Pinpoint the cell where the given text exists, returning its [x, y] midpoint coordinate. 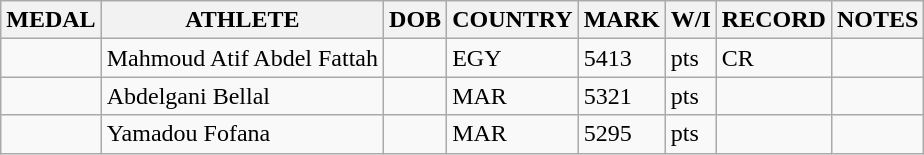
DOB [416, 20]
ATHLETE [242, 20]
NOTES [877, 20]
CR [774, 58]
EGY [513, 58]
W/I [690, 20]
RECORD [774, 20]
Yamadou Fofana [242, 134]
COUNTRY [513, 20]
5321 [622, 96]
MEDAL [51, 20]
Abdelgani Bellal [242, 96]
5295 [622, 134]
5413 [622, 58]
MARK [622, 20]
Mahmoud Atif Abdel Fattah [242, 58]
